Provide the (x, y) coordinate of the cell's center where the given text is located.  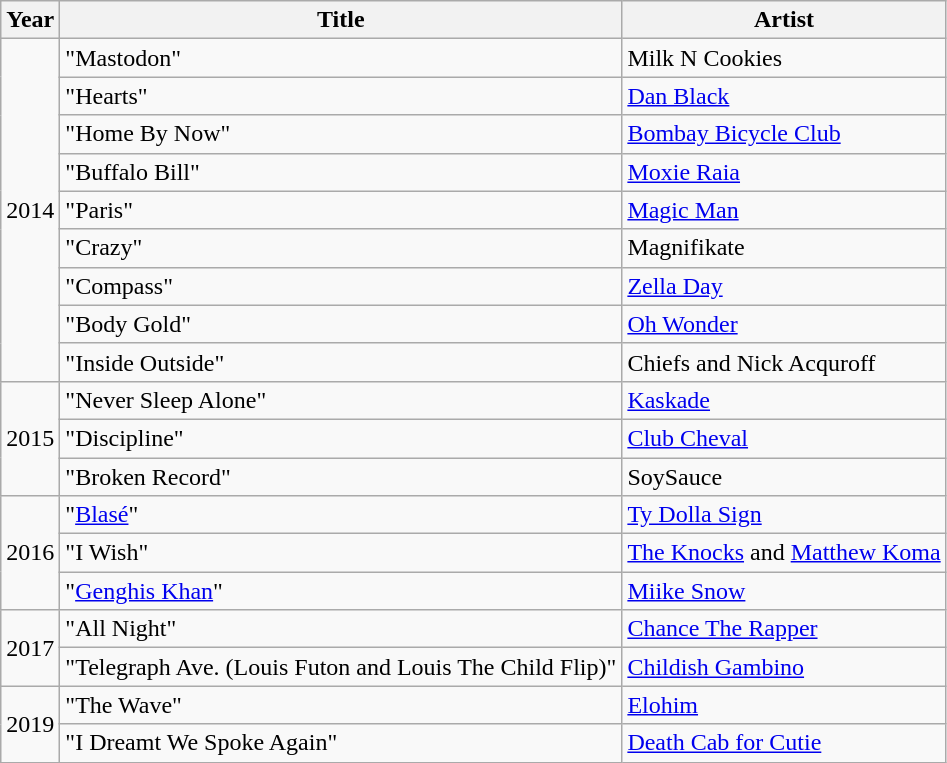
"Telegraph Ave. (Louis Futon and Louis The Child Flip)" (341, 667)
"Mastodon" (341, 58)
2015 (30, 438)
Ty Dolla Sign (784, 515)
Zella Day (784, 286)
2016 (30, 553)
Title (341, 20)
Dan Black (784, 96)
"Discipline" (341, 438)
Elohim (784, 705)
"Compass" (341, 286)
"Paris" (341, 210)
2019 (30, 724)
"Genghis Khan" (341, 591)
Oh Wonder (784, 324)
Artist (784, 20)
"Never Sleep Alone" (341, 400)
Kaskade (784, 400)
"Crazy" (341, 248)
Magnifikate (784, 248)
Club Cheval (784, 438)
The Knocks and Matthew Koma (784, 553)
Magic Man (784, 210)
"Inside Outside" (341, 362)
"Broken Record" (341, 477)
"I Dreamt We Spoke Again" (341, 743)
"Hearts" (341, 96)
Year (30, 20)
"Blasé" (341, 515)
Childish Gambino (784, 667)
Moxie Raia (784, 172)
2017 (30, 648)
Milk N Cookies (784, 58)
Death Cab for Cutie (784, 743)
"Home By Now" (341, 134)
Miike Snow (784, 591)
2014 (30, 210)
"I Wish" (341, 553)
"Body Gold" (341, 324)
Chance The Rapper (784, 629)
"Buffalo Bill" (341, 172)
Bombay Bicycle Club (784, 134)
Chiefs and Nick Acquroff (784, 362)
"All Night" (341, 629)
"The Wave" (341, 705)
SoySauce (784, 477)
